Capture the cell that displays the provided text and extract its [x, y] central coordinate. 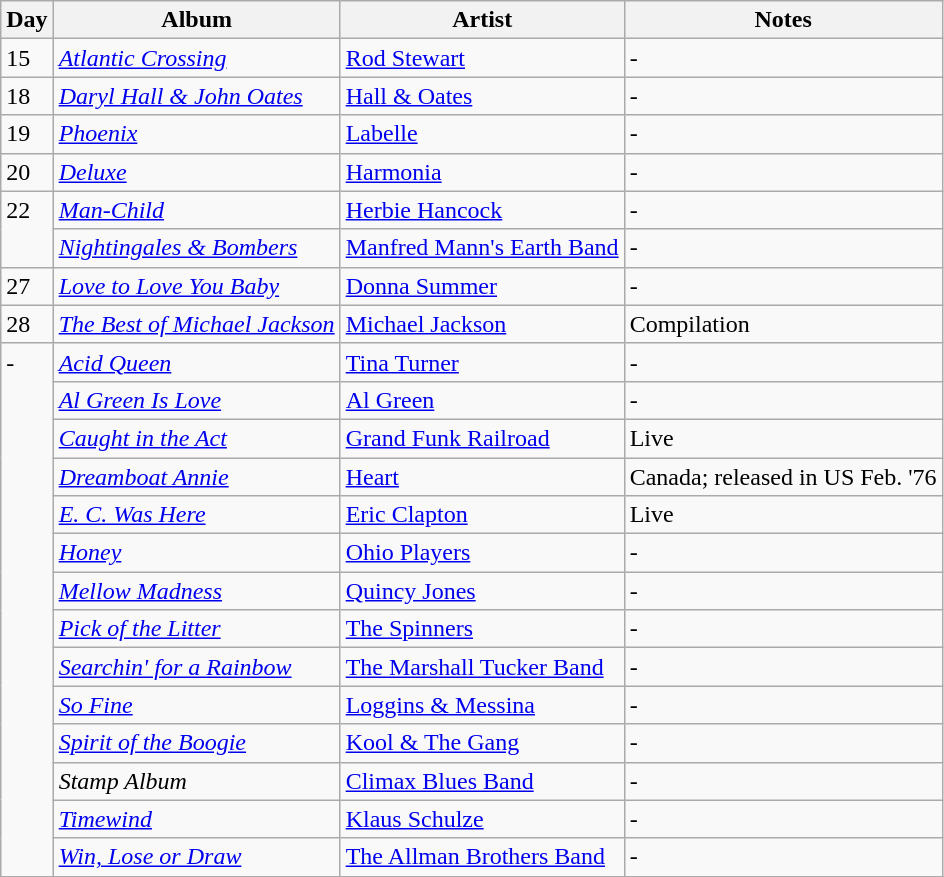
Herbie Hancock [482, 210]
E. C. Was Here [196, 515]
Timewind [196, 819]
Al Green [482, 400]
Labelle [482, 134]
15 [27, 58]
Artist [482, 20]
The Allman Brothers Band [482, 857]
Heart [482, 477]
Harmonia [482, 172]
Klaus Schulze [482, 819]
Acid Queen [196, 362]
Stamp Album [196, 781]
28 [27, 324]
19 [27, 134]
Win, Lose or Draw [196, 857]
Kool & The Gang [482, 743]
Michael Jackson [482, 324]
The Spinners [482, 629]
Ohio Players [482, 553]
Grand Funk Railroad [482, 438]
Manfred Mann's Earth Band [482, 248]
Phoenix [196, 134]
Honey [196, 553]
Searchin' for a Rainbow [196, 667]
Notes [783, 20]
Compilation [783, 324]
Dreamboat Annie [196, 477]
18 [27, 96]
22 [27, 229]
Tina Turner [482, 362]
Climax Blues Band [482, 781]
Day [27, 20]
Al Green Is Love [196, 400]
Mellow Madness [196, 591]
Rod Stewart [482, 58]
Love to Love You Baby [196, 286]
Donna Summer [482, 286]
Pick of the Litter [196, 629]
So Fine [196, 705]
Eric Clapton [482, 515]
Deluxe [196, 172]
Atlantic Crossing [196, 58]
Hall & Oates [482, 96]
20 [27, 172]
Album [196, 20]
27 [27, 286]
Caught in the Act [196, 438]
The Marshall Tucker Band [482, 667]
Quincy Jones [482, 591]
The Best of Michael Jackson [196, 324]
Man-Child [196, 210]
Loggins & Messina [482, 705]
Daryl Hall & John Oates [196, 96]
Canada; released in US Feb. '76 [783, 477]
Nightingales & Bombers [196, 248]
Spirit of the Boogie [196, 743]
